From the cell containing the given text, extract its center point as [x, y] coordinate. 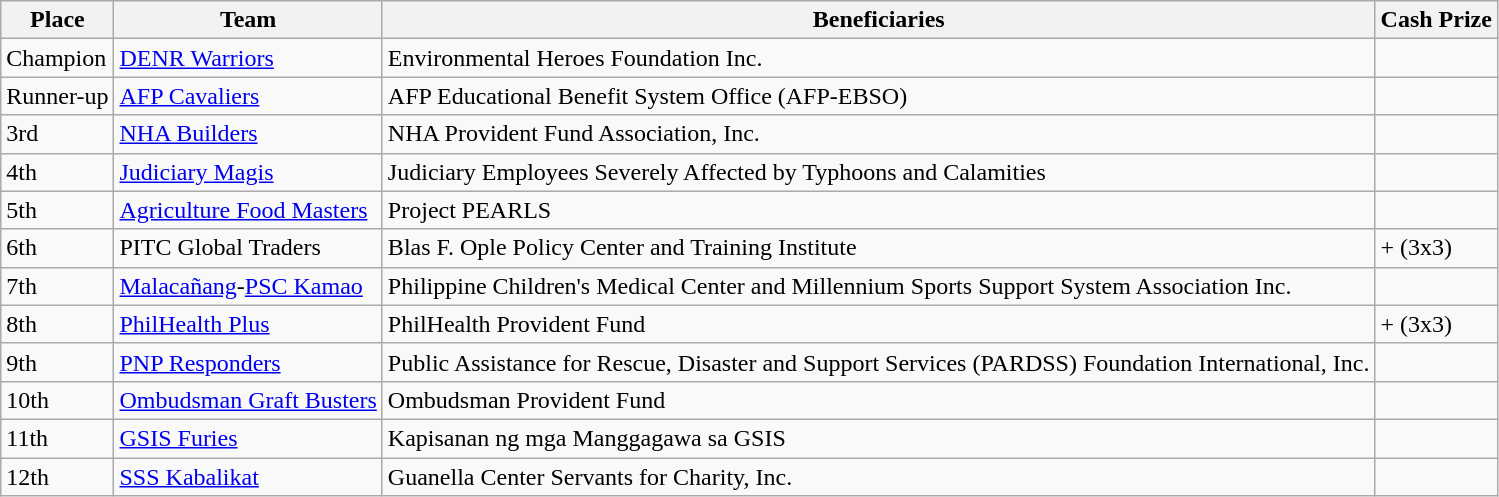
Beneficiaries [878, 20]
GSIS Furies [248, 438]
6th [58, 248]
3rd [58, 134]
Place [58, 20]
PNP Responders [248, 362]
Cash Prize [1436, 20]
PhilHealth Plus [248, 324]
9th [58, 362]
PITC Global Traders [248, 248]
10th [58, 400]
Agriculture Food Masters [248, 210]
Project PEARLS [878, 210]
AFP Educational Benefit System Office (AFP-EBSO) [878, 96]
Runner-up [58, 96]
PhilHealth Provident Fund [878, 324]
12th [58, 477]
Ombudsman Graft Busters [248, 400]
Judiciary Employees Severely Affected by Typhoons and Calamities [878, 172]
Judiciary Magis [248, 172]
AFP Cavaliers [248, 96]
8th [58, 324]
NHA Provident Fund Association, Inc. [878, 134]
Environmental Heroes Foundation Inc. [878, 58]
Malacañang-PSC Kamao [248, 286]
4th [58, 172]
Kapisanan ng mga Manggagawa sa GSIS [878, 438]
Philippine Children's Medical Center and Millennium Sports Support System Association Inc. [878, 286]
SSS Kabalikat [248, 477]
5th [58, 210]
7th [58, 286]
Team [248, 20]
11th [58, 438]
Champion [58, 58]
Public Assistance for Rescue, Disaster and Support Services (PARDSS) Foundation International, Inc. [878, 362]
Guanella Center Servants for Charity, Inc. [878, 477]
DENR Warriors [248, 58]
NHA Builders [248, 134]
Blas F. Ople Policy Center and Training Institute [878, 248]
Ombudsman Provident Fund [878, 400]
